Pinpoint the cell where the given text exists, returning its (x, y) midpoint coordinate. 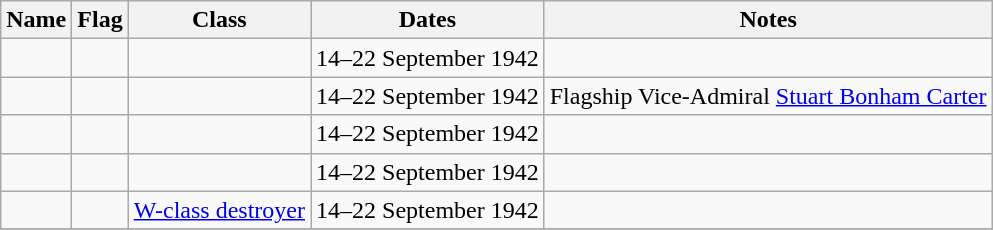
Flagship Vice-Admiral Stuart Bonham Carter (768, 96)
Dates (428, 20)
W-class destroyer (219, 210)
Flag (100, 20)
Notes (768, 20)
Name (36, 20)
Class (219, 20)
